Output the [X, Y] coordinate of the center of the cell containing the given text.  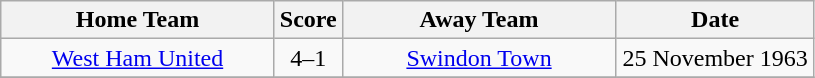
4–1 [308, 58]
Date [716, 20]
25 November 1963 [716, 58]
Score [308, 20]
Home Team [138, 20]
West Ham United [138, 58]
Swindon Town [479, 58]
Away Team [479, 20]
